Search for the cell housing the specified text and yield its [x, y] center coordinate. 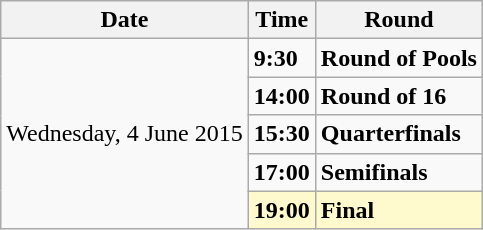
17:00 [282, 172]
9:30 [282, 58]
19:00 [282, 210]
Round of 16 [398, 96]
14:00 [282, 96]
Semifinals [398, 172]
Date [125, 20]
15:30 [282, 134]
Final [398, 210]
Wednesday, 4 June 2015 [125, 134]
Round [398, 20]
Round of Pools [398, 58]
Time [282, 20]
Quarterfinals [398, 134]
